Return (x, y) of the center of cell containing provided text 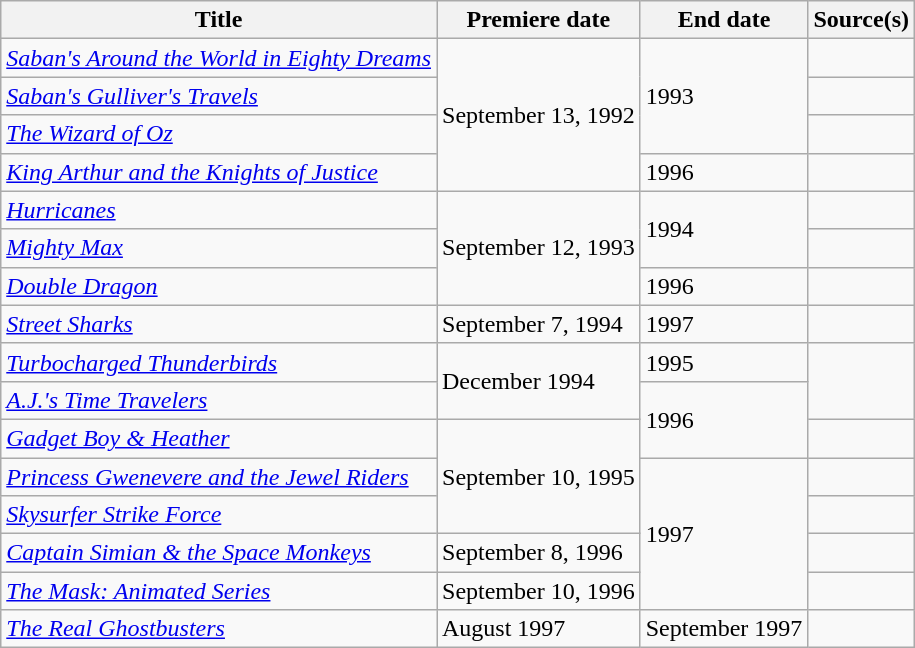
Gadget Boy & Heather (219, 438)
September 10, 1995 (538, 476)
King Arthur and the Knights of Justice (219, 172)
September 7, 1994 (538, 324)
Street Sharks (219, 324)
1995 (724, 362)
The Real Ghostbusters (219, 629)
The Mask: Animated Series (219, 591)
Mighty Max (219, 248)
Premiere date (538, 20)
August 1997 (538, 629)
Hurricanes (219, 210)
End date (724, 20)
1993 (724, 96)
Princess Gwenevere and the Jewel Riders (219, 477)
The Wizard of Oz (219, 134)
Saban's Gulliver's Travels (219, 96)
September 13, 1992 (538, 115)
September 8, 1996 (538, 553)
1994 (724, 229)
September 1997 (724, 629)
A.J.'s Time Travelers (219, 400)
Captain Simian & the Space Monkeys (219, 553)
December 1994 (538, 381)
Skysurfer Strike Force (219, 515)
Double Dragon (219, 286)
Turbocharged Thunderbirds (219, 362)
Saban's Around the World in Eighty Dreams (219, 58)
September 10, 1996 (538, 591)
Title (219, 20)
Source(s) (862, 20)
September 12, 1993 (538, 248)
